Output the [X, Y] coordinate of the center of the cell containing the given text.  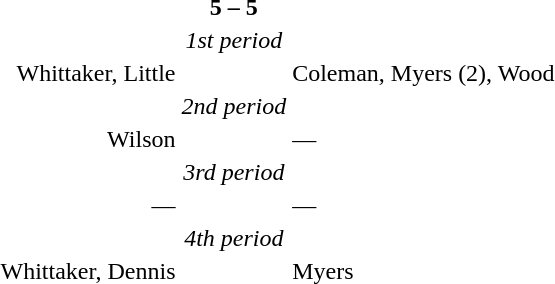
3rd period [234, 172]
2nd period [234, 106]
4th period [234, 238]
1st period [234, 40]
